For the text-containing cell, return its midpoint in (x, y) coordinate format. 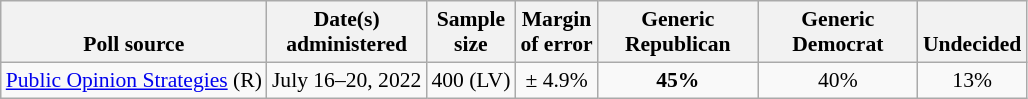
July 16–20, 2022 (346, 80)
Undecided (972, 32)
Date(s)administered (346, 32)
± 4.9% (556, 80)
13% (972, 80)
Samplesize (470, 32)
Public Opinion Strategies (R) (134, 80)
400 (LV) (470, 80)
45% (678, 80)
GenericRepublican (678, 32)
Poll source (134, 32)
40% (838, 80)
GenericDemocrat (838, 32)
Marginof error (556, 32)
